Scan for the cell matching the given text and deliver its [X, Y] coordinate at center. 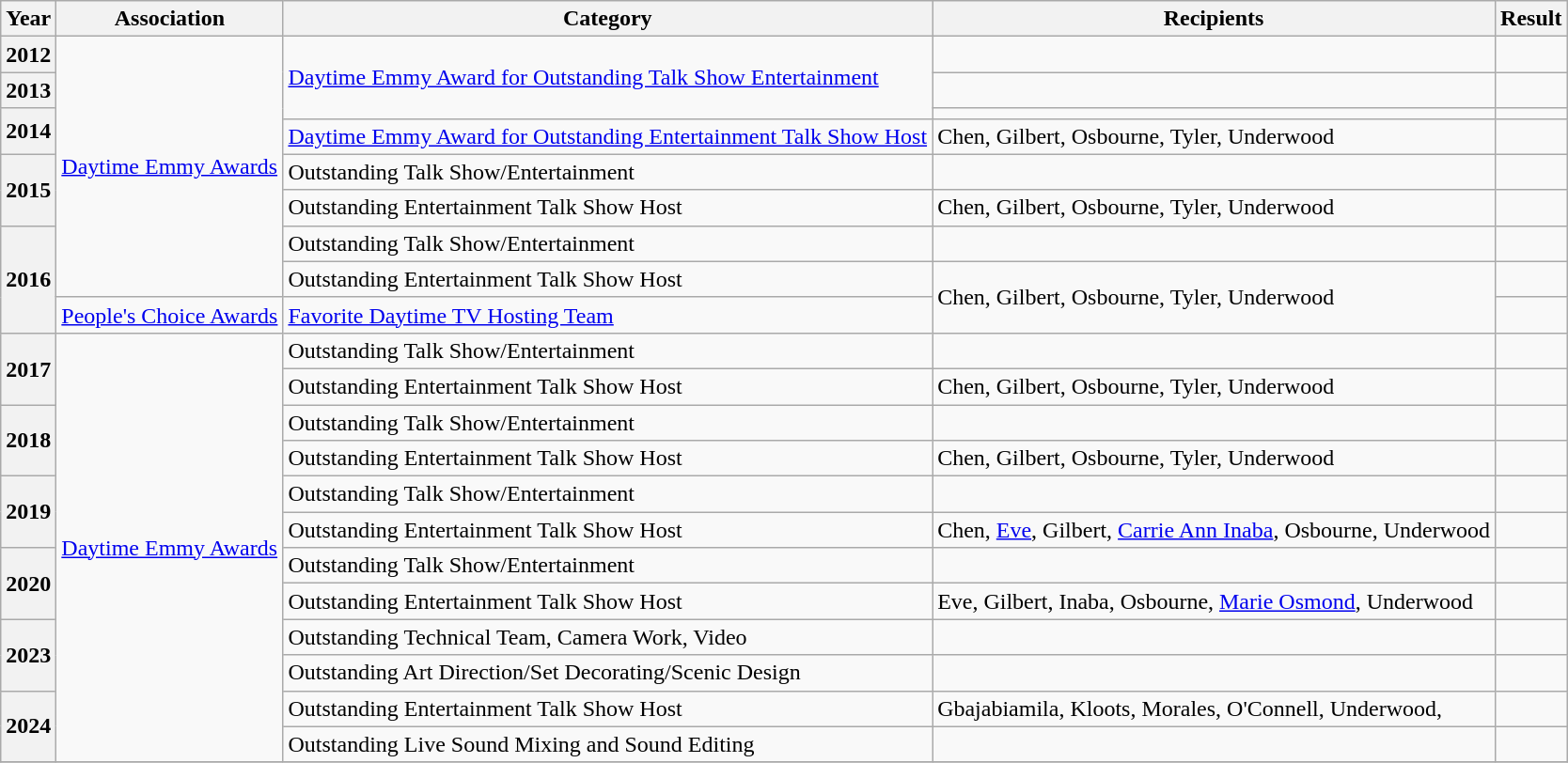
People's Choice Awards [169, 315]
Outstanding Art Direction/Set Decorating/Scenic Design [607, 673]
Outstanding Technical Team, Camera Work, Video [607, 637]
2024 [28, 726]
Chen, Eve, Gilbert, Carrie Ann Inaba, Osbourne, Underwood [1215, 530]
Favorite Daytime TV Hosting Team [607, 315]
Gbajabiamila, Kloots, Morales, O'Connell, Underwood, [1215, 708]
2019 [28, 512]
2018 [28, 440]
Year [28, 19]
Daytime Emmy Award for Outstanding Talk Show Entertainment [607, 77]
2020 [28, 584]
Result [1531, 19]
2014 [28, 132]
Association [169, 19]
2023 [28, 655]
Category [607, 19]
2016 [28, 279]
Outstanding Live Sound Mixing and Sound Editing [607, 744]
2017 [28, 368]
Recipients [1215, 19]
2015 [28, 190]
Daytime Emmy Award for Outstanding Entertainment Talk Show Host [607, 136]
Eve, Gilbert, Inaba, Osbourne, Marie Osmond, Underwood [1215, 601]
2012 [28, 54]
2013 [28, 90]
